For the text-containing cell, return its midpoint in (X, Y) coordinate format. 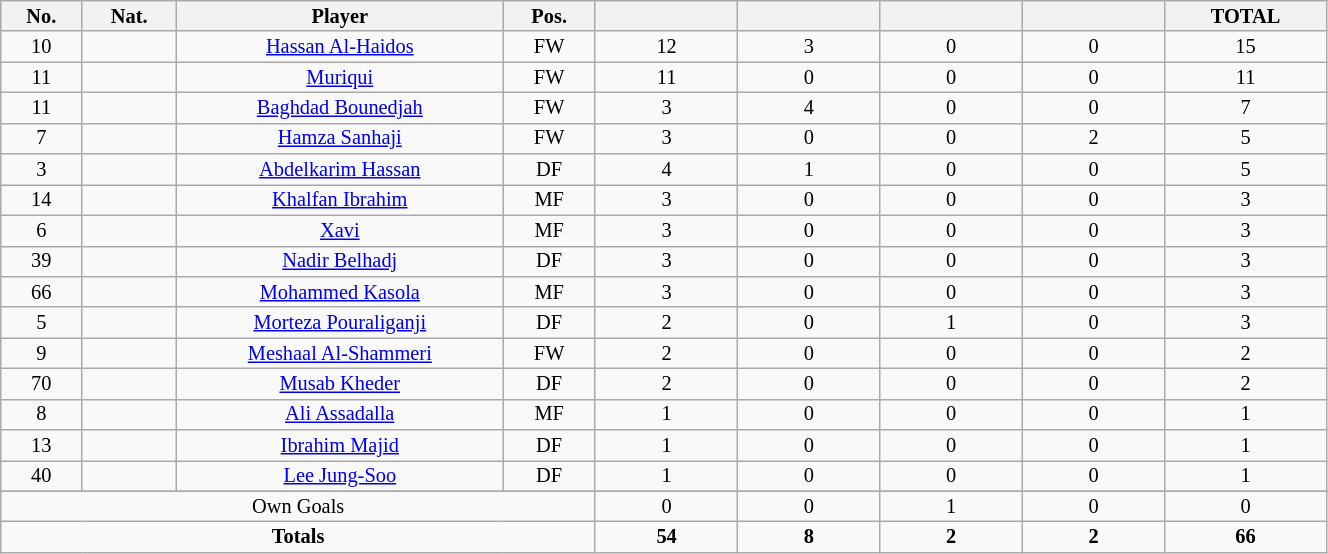
9 (42, 354)
15 (1246, 46)
Ibrahim Majid (340, 446)
Own Goals (298, 506)
40 (42, 476)
No. (42, 16)
12 (666, 46)
TOTAL (1246, 16)
Nadir Belhadj (340, 262)
6 (42, 230)
Pos. (550, 16)
Mohammed Kasola (340, 292)
Musab Kheder (340, 384)
Muriqui (340, 78)
Lee Jung-Soo (340, 476)
Ali Assadalla (340, 414)
Khalfan Ibrahim (340, 200)
Abdelkarim Hassan (340, 170)
Xavi (340, 230)
Baghdad Bounedjah (340, 108)
13 (42, 446)
Player (340, 16)
70 (42, 384)
Morteza Pouraliganji (340, 322)
14 (42, 200)
10 (42, 46)
39 (42, 262)
Hassan Al-Haidos (340, 46)
Nat. (130, 16)
Hamza Sanhaji (340, 138)
Totals (298, 538)
Meshaal Al-Shammeri (340, 354)
54 (666, 538)
